Extract the [x, y] coordinate from the center of the cell holding the provided text.  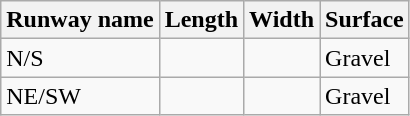
NE/SW [80, 96]
Surface [365, 20]
Length [201, 20]
Width [282, 20]
Runway name [80, 20]
N/S [80, 58]
